Scan for the cell matching the given text and deliver its (x, y) coordinate at center. 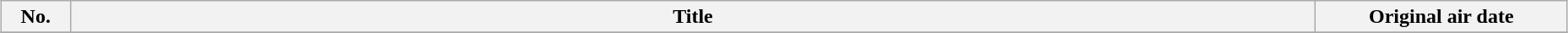
No. (35, 17)
Original air date (1441, 17)
Title (693, 17)
